Extract the [X, Y] coordinate from the center of the cell holding the provided text.  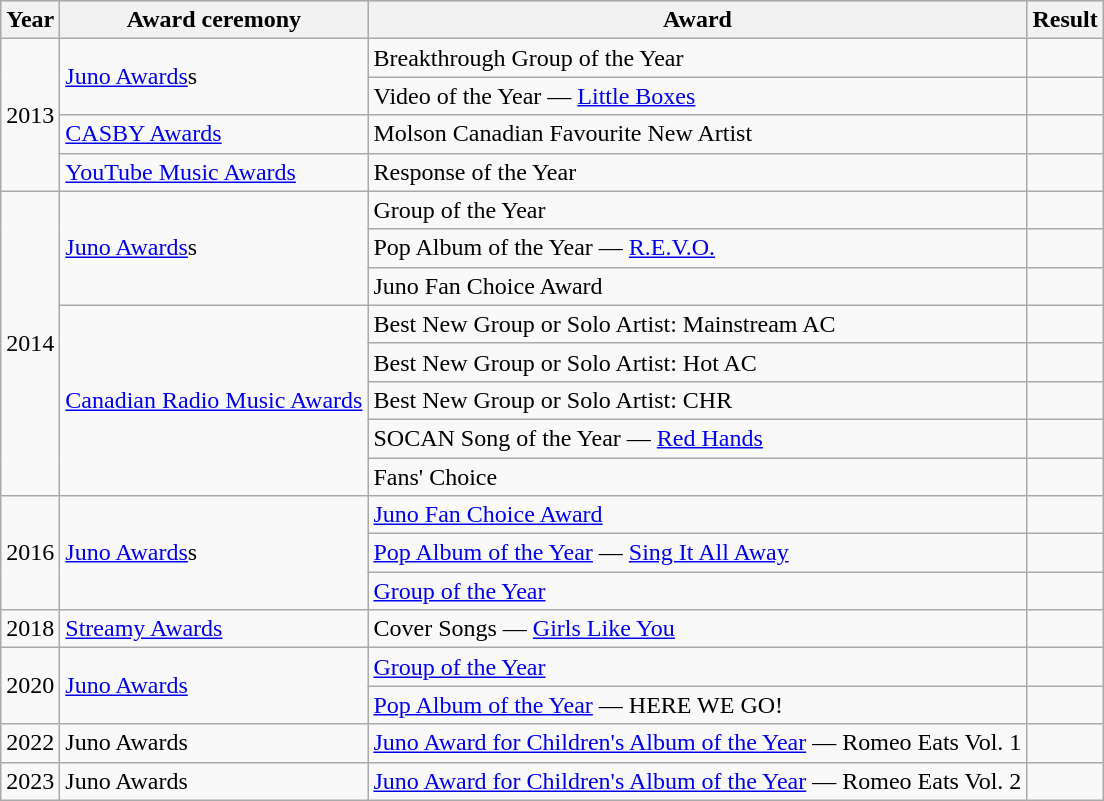
2023 [30, 781]
Cover Songs — Girls Like You [698, 629]
Juno Award for Children's Album of the Year — Romeo Eats Vol. 1 [698, 743]
YouTube Music Awards [214, 172]
2018 [30, 629]
Fans' Choice [698, 477]
Pop Album of the Year — HERE WE GO! [698, 705]
Pop Album of the Year — Sing It All Away [698, 553]
Best New Group or Solo Artist: Mainstream AC [698, 324]
2014 [30, 343]
Response of the Year [698, 172]
SOCAN Song of the Year — Red Hands [698, 438]
Juno Award for Children's Album of the Year — Romeo Eats Vol. 2 [698, 781]
Streamy Awards [214, 629]
Best New Group or Solo Artist: CHR [698, 400]
Award [698, 20]
Canadian Radio Music Awards [214, 400]
Result [1065, 20]
Best New Group or Solo Artist: Hot AC [698, 362]
2013 [30, 115]
Molson Canadian Favourite New Artist [698, 134]
Award ceremony [214, 20]
Video of the Year — Little Boxes [698, 96]
Year [30, 20]
Breakthrough Group of the Year [698, 58]
Pop Album of the Year — R.E.V.O. [698, 248]
2016 [30, 553]
2022 [30, 743]
CASBY Awards [214, 134]
2020 [30, 686]
